Output the [x, y] coordinate of the center of the cell containing the given text.  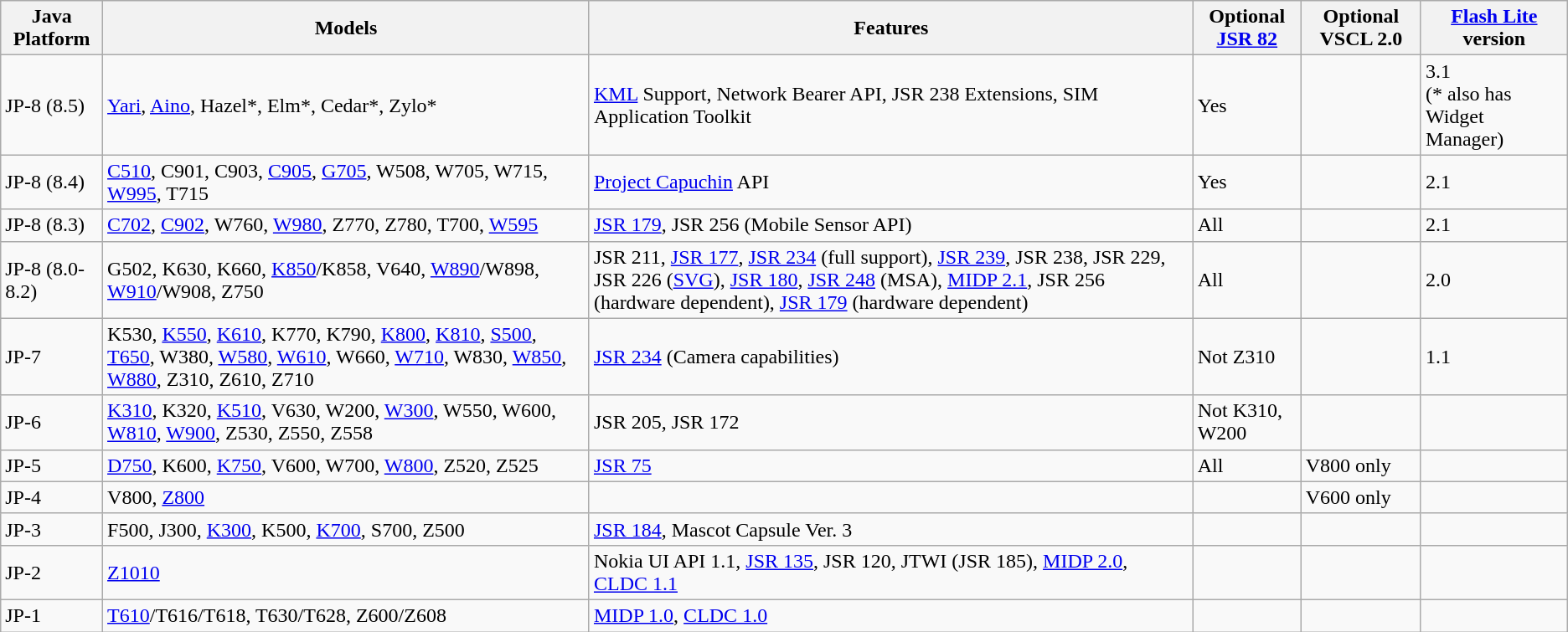
Nokia UI API 1.1, JSR 135, JSR 120, JTWI (JSR 185), MIDP 2.0, CLDC 1.1 [891, 573]
JP-1 [52, 615]
C702, C902, W760, W980, Z770, Z780, T700, W595 [347, 225]
Not K310, W200 [1246, 422]
Java Platform [52, 28]
JP-7 [52, 357]
JP-8 (8.3) [52, 225]
G502, K630, K660, K850/K858, V640, W890/W898, W910/W908, Z750 [347, 280]
Optional VSCL 2.0 [1360, 28]
Features [891, 28]
JSR 234 (Camera capabilities) [891, 357]
MIDP 1.0, CLDC 1.0 [891, 615]
JSR 179, JSR 256 (Mobile Sensor API) [891, 225]
JP-3 [52, 529]
JSR 205, JSR 172 [891, 422]
JSR 75 [891, 465]
JP-2 [52, 573]
F500, J300, K300, K500, K700, S700, Z500 [347, 529]
T610/T616/T618, T630/T628, Z600/Z608 [347, 615]
V800 only [1360, 465]
Flash Lite version [1494, 28]
1.1 [1494, 357]
JSR 184, Mascot Capsule Ver. 3 [891, 529]
Not Z310 [1246, 357]
K310, K320, K510, V630, W200, W300, W550, W600, W810, W900, Z530, Z550, Z558 [347, 422]
JP-6 [52, 422]
Project Capuchin API [891, 182]
JP-8 (8.0-8.2) [52, 280]
2.0 [1494, 280]
3.1(* also has Widget Manager) [1494, 105]
JP-4 [52, 497]
C510, C901, C903, C905, G705, W508, W705, W715, W995, T715 [347, 182]
JP-5 [52, 465]
KML Support, Network Bearer API, JSR 238 Extensions, SIM Application Toolkit [891, 105]
D750, K600, K750, V600, W700, W800, Z520, Z525 [347, 465]
V800, Z800 [347, 497]
K530, K550, K610, K770, K790, K800, K810, S500, T650, W380, W580, W610, W660, W710, W830, W850, W880, Z310, Z610, Z710 [347, 357]
Z1010 [347, 573]
Models [347, 28]
JP-8 (8.5) [52, 105]
V600 only [1360, 497]
Yari, Aino, Hazel*, Elm*, Cedar*, Zylo* [347, 105]
JP-8 (8.4) [52, 182]
Optional JSR 82 [1246, 28]
